Search for the cell housing the specified text and yield its [x, y] center coordinate. 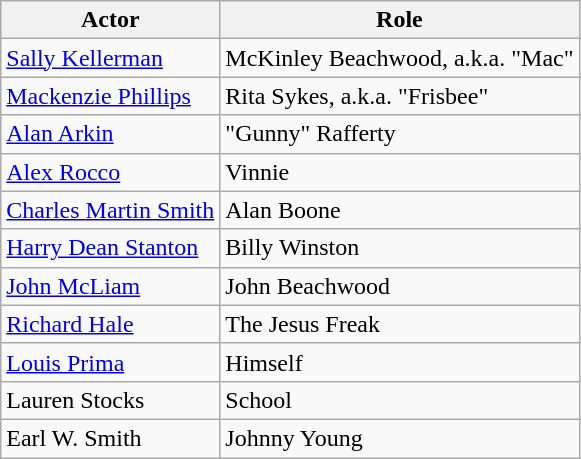
Charles Martin Smith [110, 210]
School [400, 400]
Himself [400, 362]
Mackenzie Phillips [110, 96]
John McLiam [110, 286]
Richard Hale [110, 324]
Harry Dean Stanton [110, 248]
Alex Rocco [110, 172]
Alan Boone [400, 210]
Johnny Young [400, 438]
Rita Sykes, a.k.a. "Frisbee" [400, 96]
Alan Arkin [110, 134]
Actor [110, 20]
Lauren Stocks [110, 400]
McKinley Beachwood, a.k.a. "Mac" [400, 58]
Louis Prima [110, 362]
Vinnie [400, 172]
Billy Winston [400, 248]
Role [400, 20]
John Beachwood [400, 286]
Sally Kellerman [110, 58]
Earl W. Smith [110, 438]
"Gunny" Rafferty [400, 134]
The Jesus Freak [400, 324]
